Extract the [X, Y] coordinate from the center of the cell holding the provided text.  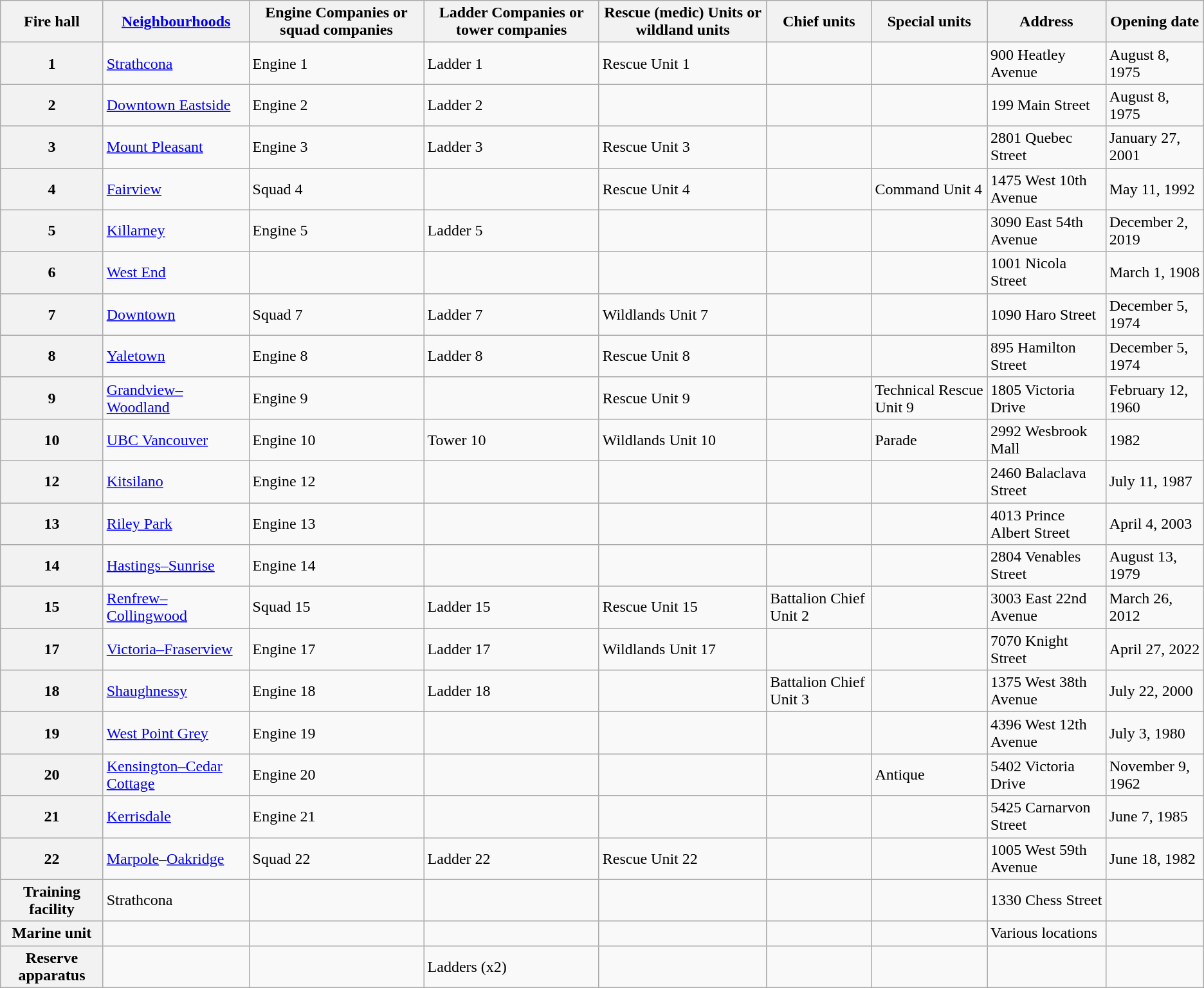
7 [51, 314]
Ladder 15 [511, 607]
Hastings–Sunrise [176, 566]
19 [51, 733]
March 26, 2012 [1154, 607]
199 Main Street [1047, 105]
6 [51, 273]
1330 Chess Street [1047, 901]
Riley Park [176, 524]
12 [51, 481]
Engine 12 [336, 481]
Engine 17 [336, 650]
Marine unit [51, 933]
Ladders (x2) [511, 966]
22 [51, 858]
Technical Rescue Unit 9 [929, 398]
Ladder 5 [511, 230]
5425 Carnarvon Street [1047, 817]
Ladder 18 [511, 691]
Ladder 2 [511, 105]
Mount Pleasant [176, 147]
895 Hamilton Street [1047, 356]
Engine 20 [336, 774]
9 [51, 398]
March 1, 1908 [1154, 273]
Rescue Unit 15 [683, 607]
Kitsilano [176, 481]
5 [51, 230]
Rescue Unit 4 [683, 189]
Rescue Unit 3 [683, 147]
Rescue Unit 22 [683, 858]
Engine 14 [336, 566]
8 [51, 356]
Battalion Chief Unit 3 [819, 691]
Downtown Eastside [176, 105]
3 [51, 147]
Ladder 17 [511, 650]
10 [51, 440]
July 3, 1980 [1154, 733]
3003 East 22nd Avenue [1047, 607]
17 [51, 650]
Parade [929, 440]
3090 East 54th Avenue [1047, 230]
Engine 3 [336, 147]
Kensington–Cedar Cottage [176, 774]
2801 Quebec Street [1047, 147]
Neighbourhoods [176, 22]
Engine 1 [336, 63]
18 [51, 691]
Wildlands Unit 10 [683, 440]
Engine 13 [336, 524]
Ladder 22 [511, 858]
Rescue Unit 8 [683, 356]
Engine 2 [336, 105]
4013 Prince Albert Street [1047, 524]
December 2, 2019 [1154, 230]
1090 Haro Street [1047, 314]
Squad 4 [336, 189]
1005 West 59th Avenue [1047, 858]
21 [51, 817]
Downtown [176, 314]
May 11, 1992 [1154, 189]
Ladder 8 [511, 356]
Various locations [1047, 933]
Engine 5 [336, 230]
Grandview–Woodland [176, 398]
Engine 9 [336, 398]
900 Heatley Avenue [1047, 63]
Engine 21 [336, 817]
Address [1047, 22]
Rescue Unit 1 [683, 63]
Wildlands Unit 17 [683, 650]
January 27, 2001 [1154, 147]
5402 Victoria Drive [1047, 774]
2460 Balaclava Street [1047, 481]
Tower 10 [511, 440]
Ladder Companies or tower companies [511, 22]
4396 West 12th Avenue [1047, 733]
2992 Wesbrook Mall [1047, 440]
West End [176, 273]
Command Unit 4 [929, 189]
Shaughnessy [176, 691]
February 12, 1960 [1154, 398]
Battalion Chief Unit 2 [819, 607]
4 [51, 189]
Chief units [819, 22]
Fairview [176, 189]
14 [51, 566]
July 11, 1987 [1154, 481]
2804 Venables Street [1047, 566]
Engine Companies or squad companies [336, 22]
2 [51, 105]
Reserve apparatus [51, 966]
20 [51, 774]
UBC Vancouver [176, 440]
West Point Grey [176, 733]
Fire hall [51, 22]
August 13, 1979 [1154, 566]
7070 Knight Street [1047, 650]
Engine 10 [336, 440]
Kerrisdale [176, 817]
Yaletown [176, 356]
Engine 8 [336, 356]
Engine 18 [336, 691]
July 22, 2000 [1154, 691]
1 [51, 63]
Training facility [51, 901]
Rescue (medic) Units or wildland units [683, 22]
Squad 15 [336, 607]
Ladder 7 [511, 314]
1982 [1154, 440]
15 [51, 607]
November 9, 1962 [1154, 774]
Wildlands Unit 7 [683, 314]
Renfrew–Collingwood [176, 607]
April 4, 2003 [1154, 524]
Ladder 3 [511, 147]
Antique [929, 774]
Killarney [176, 230]
Squad 22 [336, 858]
Ladder 1 [511, 63]
Opening date [1154, 22]
Squad 7 [336, 314]
1475 West 10th Avenue [1047, 189]
Marpole–Oakridge [176, 858]
13 [51, 524]
Engine 19 [336, 733]
1375 West 38th Avenue [1047, 691]
Rescue Unit 9 [683, 398]
June 18, 1982 [1154, 858]
April 27, 2022 [1154, 650]
1805 Victoria Drive [1047, 398]
Special units [929, 22]
June 7, 1985 [1154, 817]
1001 Nicola Street [1047, 273]
Victoria–Fraserview [176, 650]
